Determine the (x, y) coordinate at the center of the cell enclosing the given text.  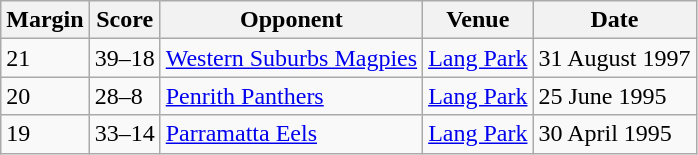
31 August 1997 (614, 58)
Score (124, 20)
Western Suburbs Magpies (291, 58)
21 (45, 58)
Margin (45, 20)
39–18 (124, 58)
25 June 1995 (614, 96)
Penrith Panthers (291, 96)
Venue (478, 20)
Parramatta Eels (291, 134)
33–14 (124, 134)
20 (45, 96)
Opponent (291, 20)
30 April 1995 (614, 134)
Date (614, 20)
28–8 (124, 96)
19 (45, 134)
